Return (X, Y) of the center of cell containing provided text 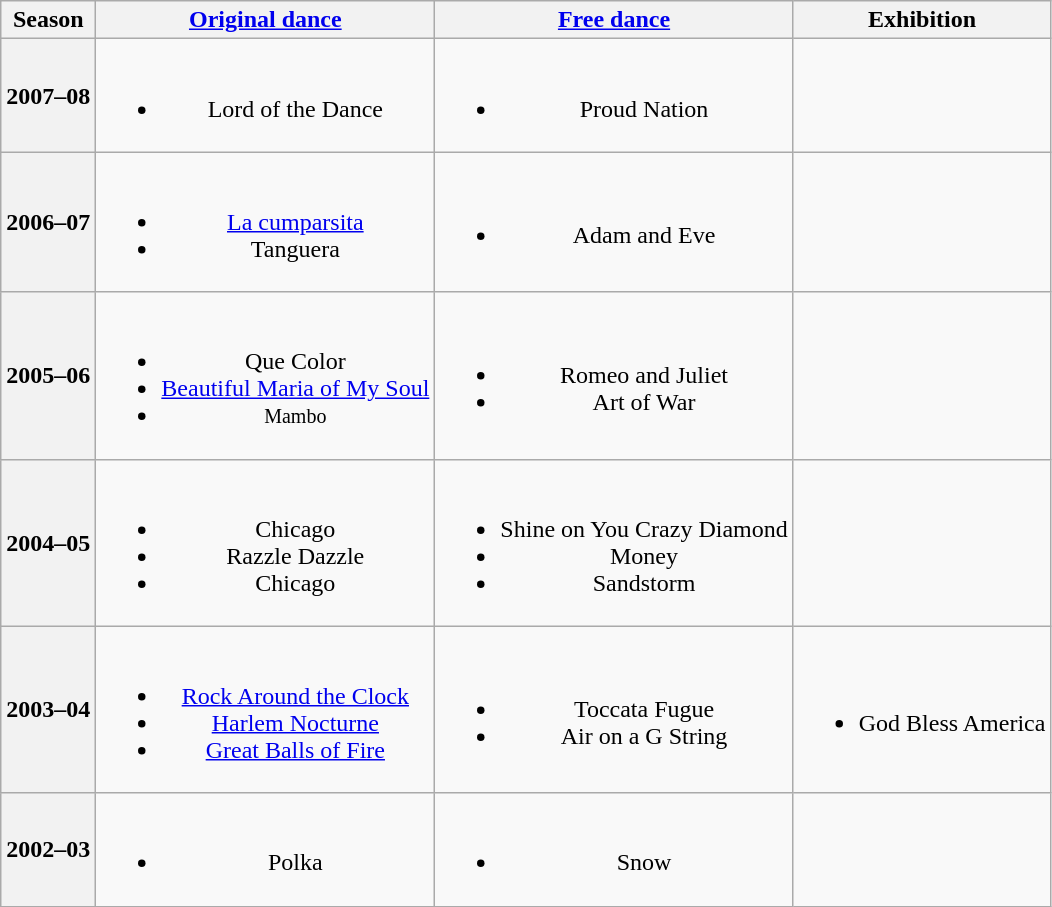
Snow (614, 850)
Shine on You Crazy Diamond Money Sandstorm (614, 542)
2007–08 (48, 96)
2006–07 (48, 222)
Season (48, 20)
Proud Nation (614, 96)
Rock Around the ClockHarlem NocturneGreat Balls of Fire (266, 710)
Free dance (614, 20)
2002–03 (48, 850)
Chicago Razzle Dazzle Chicago (266, 542)
Lord of the Dance (266, 96)
2004–05 (48, 542)
Original dance (266, 20)
Toccata FugueAir on a G String (614, 710)
La cumparsitaTanguera (266, 222)
Exhibition (922, 20)
2003–04 (48, 710)
Adam and Eve (614, 222)
Que Color Beautiful Maria of My Soul Mambo (266, 376)
God Bless America (922, 710)
2005–06 (48, 376)
Romeo and Juliet Art of War (614, 376)
Polka (266, 850)
